Return the [X, Y] coordinate for the center point of the cell that contains the specified text.  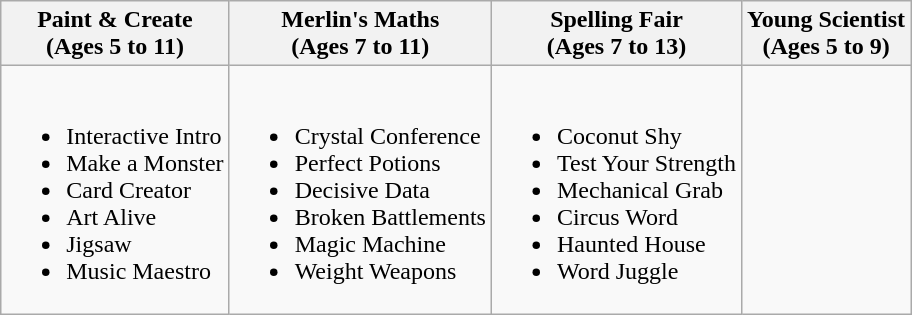
Paint & Create (Ages 5 to 11) [115, 34]
Interactive IntroMake a MonsterCard CreatorArt AliveJigsawMusic Maestro [115, 190]
Coconut ShyTest Your StrengthMechanical GrabCircus WordHaunted HouseWord Juggle [616, 190]
Young Scientist (Ages 5 to 9) [826, 34]
Crystal ConferencePerfect PotionsDecisive DataBroken BattlementsMagic MachineWeight Weapons [360, 190]
Merlin's Maths (Ages 7 to 11) [360, 34]
Spelling Fair (Ages 7 to 13) [616, 34]
